Return the [X, Y] coordinate for the center point of the cell that contains the specified text.  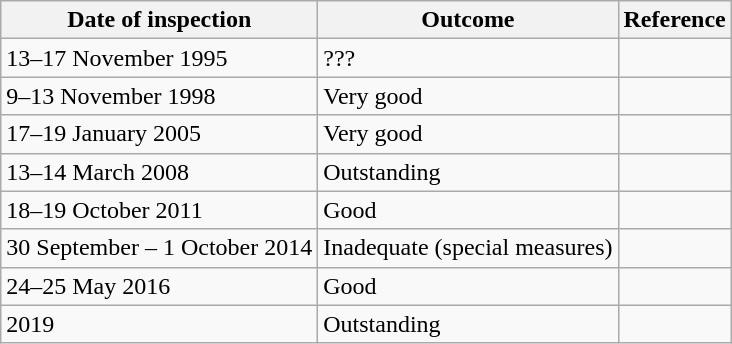
Outcome [468, 20]
2019 [160, 324]
30 September – 1 October 2014 [160, 248]
Reference [674, 20]
24–25 May 2016 [160, 286]
17–19 January 2005 [160, 134]
13–14 March 2008 [160, 172]
18–19 October 2011 [160, 210]
9–13 November 1998 [160, 96]
13–17 November 1995 [160, 58]
??? [468, 58]
Inadequate (special measures) [468, 248]
Date of inspection [160, 20]
